Pinpoint the cell where the given text exists, returning its (X, Y) midpoint coordinate. 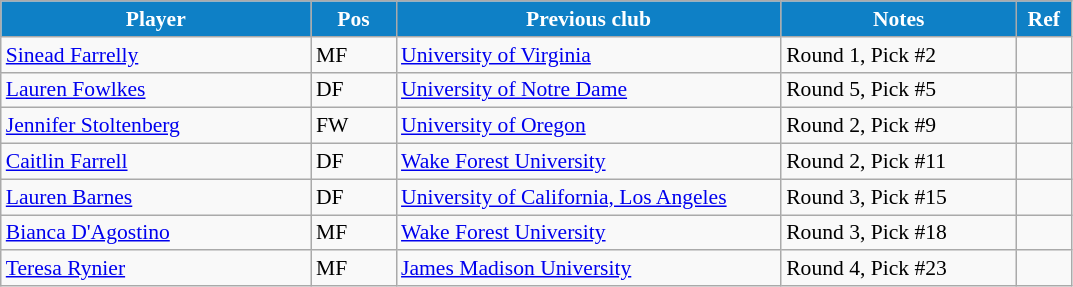
University of Virginia (588, 55)
FW (354, 126)
Lauren Barnes (156, 197)
Round 5, Pick #5 (898, 90)
Round 3, Pick #15 (898, 197)
Jennifer Stoltenberg (156, 126)
Round 4, Pick #23 (898, 269)
Lauren Fowlkes (156, 90)
Round 1, Pick #2 (898, 55)
Round 3, Pick #18 (898, 233)
Round 2, Pick #9 (898, 126)
University of Oregon (588, 126)
Bianca D'Agostino (156, 233)
Round 2, Pick #11 (898, 162)
Pos (354, 19)
James Madison University (588, 269)
Notes (898, 19)
University of California, Los Angeles (588, 197)
Sinead Farrelly (156, 55)
University of Notre Dame (588, 90)
Previous club (588, 19)
Ref (1044, 19)
Teresa Rynier (156, 269)
Player (156, 19)
Caitlin Farrell (156, 162)
